Detect which cell encompasses the target text, then output its [x, y] center coordinate. 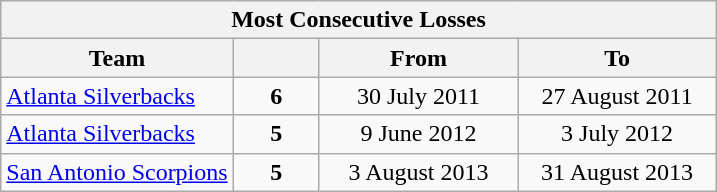
27 August 2011 [618, 96]
San Antonio Scorpions [117, 172]
3 August 2013 [418, 172]
3 July 2012 [618, 134]
31 August 2013 [618, 172]
30 July 2011 [418, 96]
6 [276, 96]
Team [117, 58]
Most Consecutive Losses [359, 20]
9 June 2012 [418, 134]
From [418, 58]
To [618, 58]
